Identify which cell holds the provided text, then report its [X, Y] central coordinate. 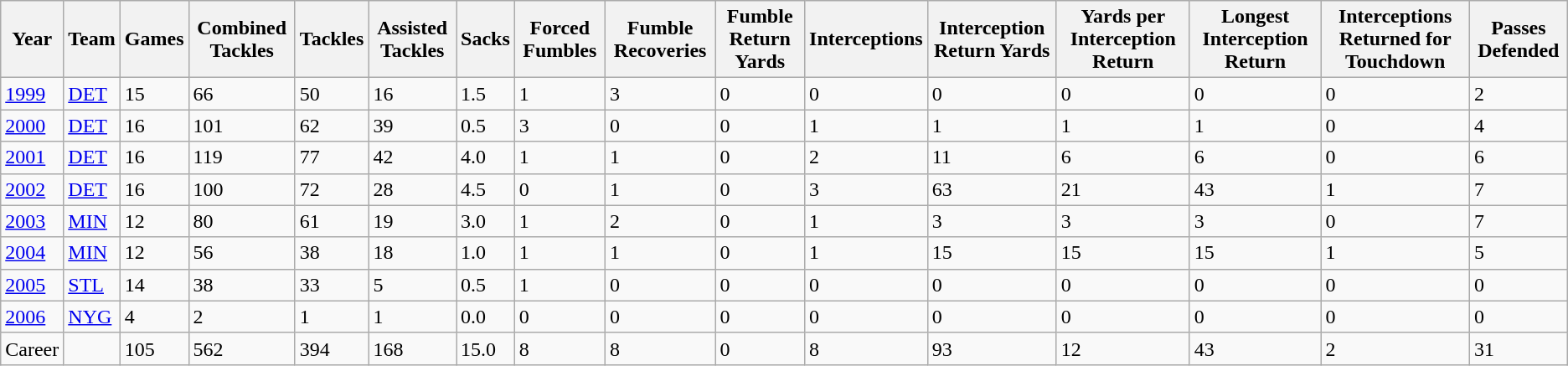
Sacks [486, 39]
Forced Fumbles [560, 39]
2000 [32, 126]
33 [332, 285]
42 [412, 157]
Combined Tackles [241, 39]
Games [154, 39]
18 [412, 253]
119 [241, 157]
Passes Defended [1518, 39]
100 [241, 189]
4.5 [486, 189]
2006 [32, 317]
168 [412, 348]
Interceptions [866, 39]
Career [32, 348]
STL [92, 285]
14 [154, 285]
2003 [32, 221]
61 [332, 221]
80 [241, 221]
Longest Interception Return [1255, 39]
21 [1122, 189]
15.0 [486, 348]
50 [332, 94]
77 [332, 157]
Tackles [332, 39]
66 [241, 94]
2005 [32, 285]
NYG [92, 317]
Fumble Return Yards [761, 39]
63 [992, 189]
1.5 [486, 94]
1.0 [486, 253]
28 [412, 189]
2001 [32, 157]
Interceptions Returned for Touchdown [1395, 39]
56 [241, 253]
11 [992, 157]
Team [92, 39]
0.0 [486, 317]
1999 [32, 94]
62 [332, 126]
39 [412, 126]
31 [1518, 348]
2004 [32, 253]
394 [332, 348]
Interception Return Yards [992, 39]
Assisted Tackles [412, 39]
Yards per Interception Return [1122, 39]
101 [241, 126]
19 [412, 221]
2002 [32, 189]
3.0 [486, 221]
105 [154, 348]
Fumble Recoveries [660, 39]
Year [32, 39]
93 [992, 348]
562 [241, 348]
4.0 [486, 157]
72 [332, 189]
